Return (X, Y) of the center of cell containing provided text 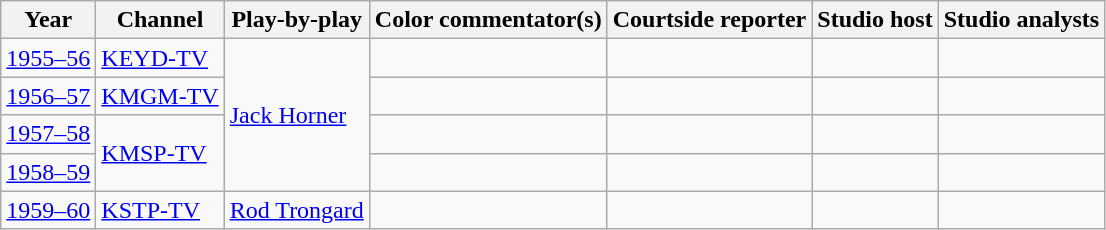
Studio host (875, 20)
Year (48, 20)
1959–60 (48, 210)
KMSP-TV (160, 153)
1955–56 (48, 58)
KSTP-TV (160, 210)
1956–57 (48, 96)
Color commentator(s) (488, 20)
Jack Horner (296, 115)
Channel (160, 20)
Courtside reporter (710, 20)
Rod Trongard (296, 210)
KMGM-TV (160, 96)
Play-by-play (296, 20)
1958–59 (48, 172)
KEYD-TV (160, 58)
1957–58 (48, 134)
Studio analysts (1021, 20)
